Pinpoint the cell where the given text exists, returning its (X, Y) midpoint coordinate. 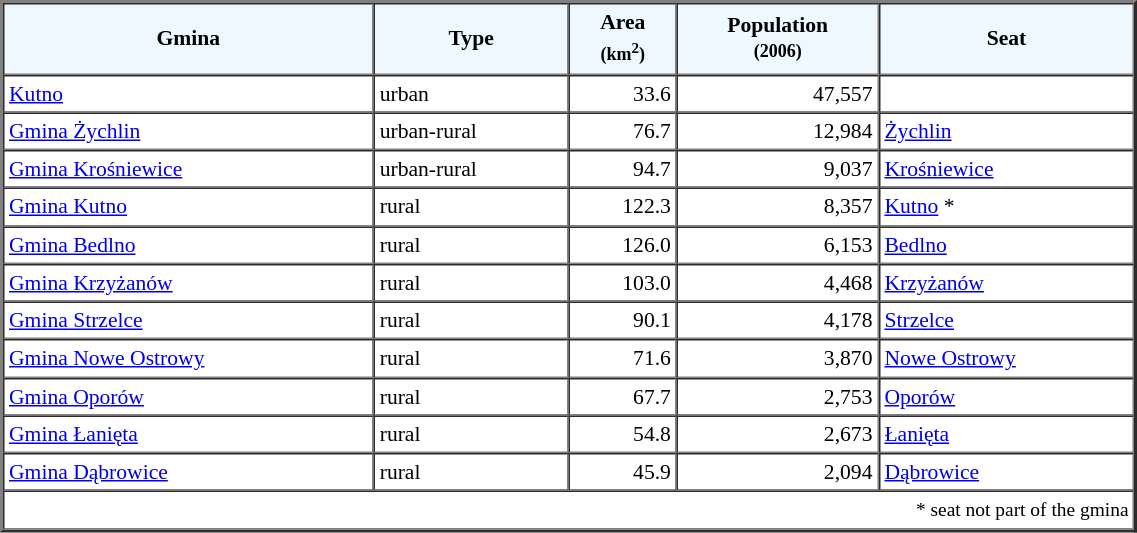
* seat not part of the gmina (569, 510)
12,984 (778, 131)
2,673 (778, 434)
Population(2006) (778, 38)
Nowe Ostrowy (1006, 359)
Kutno * (1006, 207)
Kutno (188, 93)
Żychlin (1006, 131)
Oporów (1006, 396)
47,557 (778, 93)
33.6 (623, 93)
Gmina Oporów (188, 396)
Strzelce (1006, 321)
2,094 (778, 472)
3,870 (778, 359)
90.1 (623, 321)
126.0 (623, 245)
67.7 (623, 396)
Gmina Krzyżanów (188, 283)
Bedlno (1006, 245)
urban (472, 93)
6,153 (778, 245)
Gmina Łanięta (188, 434)
Krośniewice (1006, 169)
Krzyżanów (1006, 283)
94.7 (623, 169)
71.6 (623, 359)
9,037 (778, 169)
Gmina Kutno (188, 207)
2,753 (778, 396)
Gmina Żychlin (188, 131)
4,178 (778, 321)
Łanięta (1006, 434)
Gmina Krośniewice (188, 169)
76.7 (623, 131)
Gmina (188, 38)
122.3 (623, 207)
Gmina Bedlno (188, 245)
Gmina Nowe Ostrowy (188, 359)
Gmina Dąbrowice (188, 472)
54.8 (623, 434)
Area(km2) (623, 38)
4,468 (778, 283)
45.9 (623, 472)
Gmina Strzelce (188, 321)
8,357 (778, 207)
Type (472, 38)
Seat (1006, 38)
103.0 (623, 283)
Dąbrowice (1006, 472)
